Pinpoint the cell where the given text exists, returning its (x, y) midpoint coordinate. 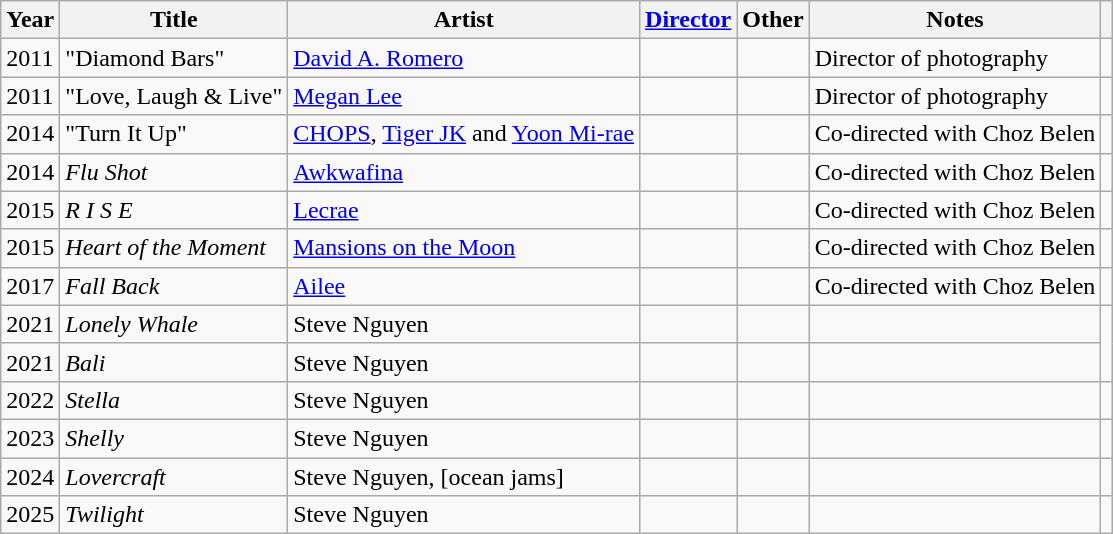
Flu Shot (174, 172)
Year (30, 20)
Lecrae (464, 210)
Title (174, 20)
Heart of the Moment (174, 248)
CHOPS, Tiger JK and Yoon Mi-rae (464, 134)
Artist (464, 20)
Lonely Whale (174, 324)
"Turn It Up" (174, 134)
2017 (30, 286)
2022 (30, 400)
Mansions on the Moon (464, 248)
Fall Back (174, 286)
Megan Lee (464, 96)
"Diamond Bars" (174, 58)
Notes (955, 20)
David A. Romero (464, 58)
Director (688, 20)
"Love, Laugh & Live" (174, 96)
2025 (30, 515)
2024 (30, 477)
Bali (174, 362)
Lovercraft (174, 477)
R I S E (174, 210)
Shelly (174, 438)
Steve Nguyen, [ocean jams] (464, 477)
2023 (30, 438)
Ailee (464, 286)
Other (773, 20)
Stella (174, 400)
Awkwafina (464, 172)
Twilight (174, 515)
